Provide the [X, Y] coordinate of the cell's center where the given text is located.  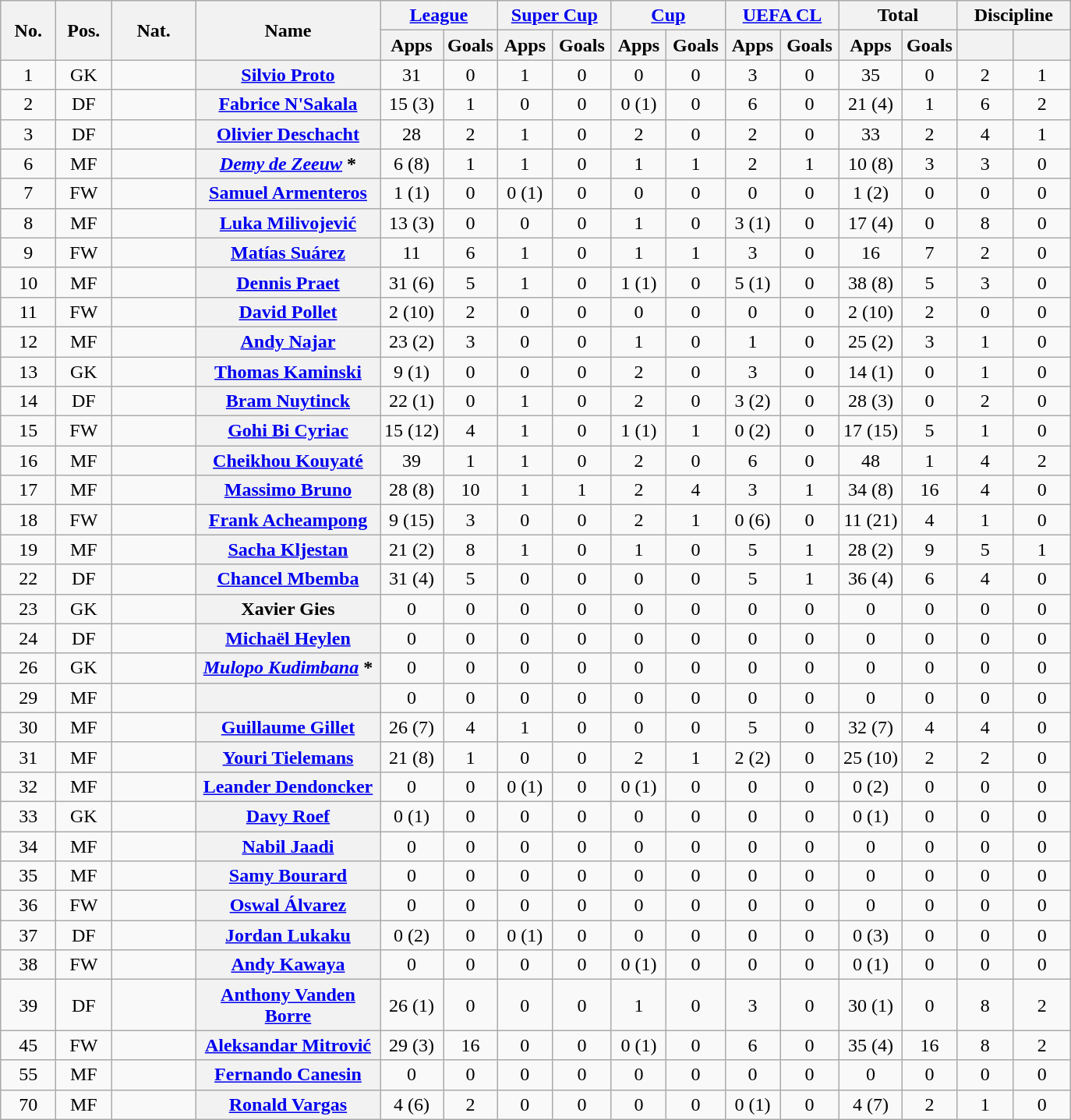
Massimo Bruno [288, 490]
23 (2) [412, 341]
Youri Tielemans [288, 757]
Silvio Proto [288, 75]
Nat. [154, 30]
19 [28, 549]
31 (4) [412, 579]
36 [28, 906]
13 (3) [412, 223]
22 [28, 579]
6 (8) [412, 164]
11 (21) [870, 520]
38 (8) [870, 282]
Chancel Mbemba [288, 579]
0 (3) [870, 935]
17 [28, 490]
9 (1) [412, 372]
Davy Roef [288, 816]
Frank Acheampong [288, 520]
21 (8) [412, 757]
4 (6) [412, 1104]
21 (2) [412, 549]
Pos. [84, 30]
24 [28, 638]
Aleksandar Mitrović [288, 1045]
26 (7) [412, 727]
Fabrice N'Sakala [288, 104]
4 (7) [870, 1104]
29 [28, 698]
26 (1) [412, 1005]
36 (4) [870, 579]
Xavier Gies [288, 609]
9 (15) [412, 520]
28 (2) [870, 549]
28 (8) [412, 490]
Anthony Vanden Borre [288, 1005]
Bram Nuytinck [288, 401]
Gohi Bi Cyriac [288, 431]
17 (15) [870, 431]
David Pollet [288, 312]
No. [28, 30]
10 (8) [870, 164]
30 [28, 727]
Demy de Zeeuw * [288, 164]
Mulopo Kudimbana * [288, 668]
Name [288, 30]
28 [412, 134]
17 (4) [870, 223]
23 [28, 609]
UEFA CL [782, 16]
15 (12) [412, 431]
48 [870, 461]
Samy Bourard [288, 876]
12 [28, 341]
Discipline [1013, 16]
Fernando Canesin [288, 1075]
Michaël Heylen [288, 638]
Cheikhou Kouyaté [288, 461]
Ronald Vargas [288, 1104]
Olivier Deschacht [288, 134]
28 (3) [870, 401]
55 [28, 1075]
2 (2) [752, 757]
15 (3) [412, 104]
Samuel Armenteros [288, 193]
25 (2) [870, 341]
70 [28, 1104]
22 (1) [412, 401]
Leander Dendoncker [288, 786]
38 [28, 965]
37 [28, 935]
Nabil Jaadi [288, 846]
Andy Kawaya [288, 965]
Andy Najar [288, 341]
5 (1) [752, 282]
Dennis Praet [288, 282]
Luka Milivojević [288, 223]
Guillaume Gillet [288, 727]
14 [28, 401]
30 (1) [870, 1005]
26 [28, 668]
Thomas Kaminski [288, 372]
League [440, 16]
34 (8) [870, 490]
0 (6) [752, 520]
3 (1) [752, 223]
3 (2) [752, 401]
18 [28, 520]
32 [28, 786]
1 (2) [870, 193]
Total [898, 16]
14 (1) [870, 372]
Sacha Kljestan [288, 549]
35 (4) [870, 1045]
25 (10) [870, 757]
45 [28, 1045]
Jordan Lukaku [288, 935]
Super Cup [554, 16]
Cup [668, 16]
Matías Suárez [288, 253]
29 (3) [412, 1045]
31 (6) [412, 282]
13 [28, 372]
15 [28, 431]
Oswal Álvarez [288, 906]
32 (7) [870, 727]
34 [28, 846]
21 (4) [870, 104]
